For the text-containing cell, return its midpoint in (x, y) coordinate format. 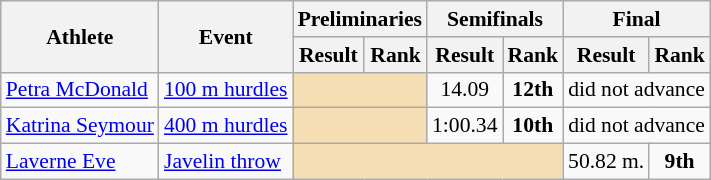
Javelin throw (226, 162)
Final (636, 19)
Athlete (80, 36)
12th (532, 90)
100 m hurdles (226, 90)
Event (226, 36)
Semifinals (495, 19)
10th (532, 126)
Katrina Seymour (80, 126)
Preliminaries (360, 19)
50.82 m. (606, 162)
9th (680, 162)
Laverne Eve (80, 162)
14.09 (464, 90)
400 m hurdles (226, 126)
1:00.34 (464, 126)
Petra McDonald (80, 90)
